Search for the cell housing the specified text and yield its (X, Y) center coordinate. 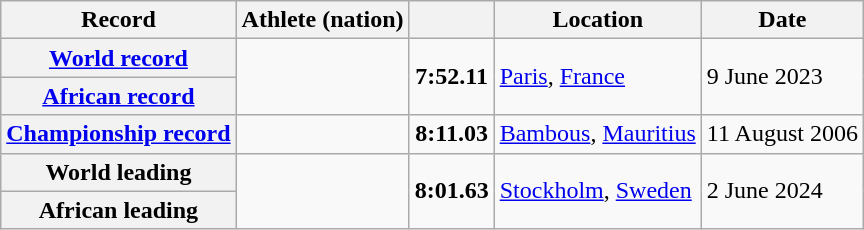
African leading (118, 210)
African record (118, 96)
9 June 2023 (782, 77)
Stockholm, Sweden (598, 191)
11 August 2006 (782, 134)
World leading (118, 172)
Location (598, 20)
8:11.03 (452, 134)
Bambous, Mauritius (598, 134)
World record (118, 58)
Athlete (nation) (322, 20)
7:52.11 (452, 77)
8:01.63 (452, 191)
Date (782, 20)
Championship record (118, 134)
Record (118, 20)
2 June 2024 (782, 191)
Paris, France (598, 77)
